For the text-containing cell, return its midpoint in (X, Y) coordinate format. 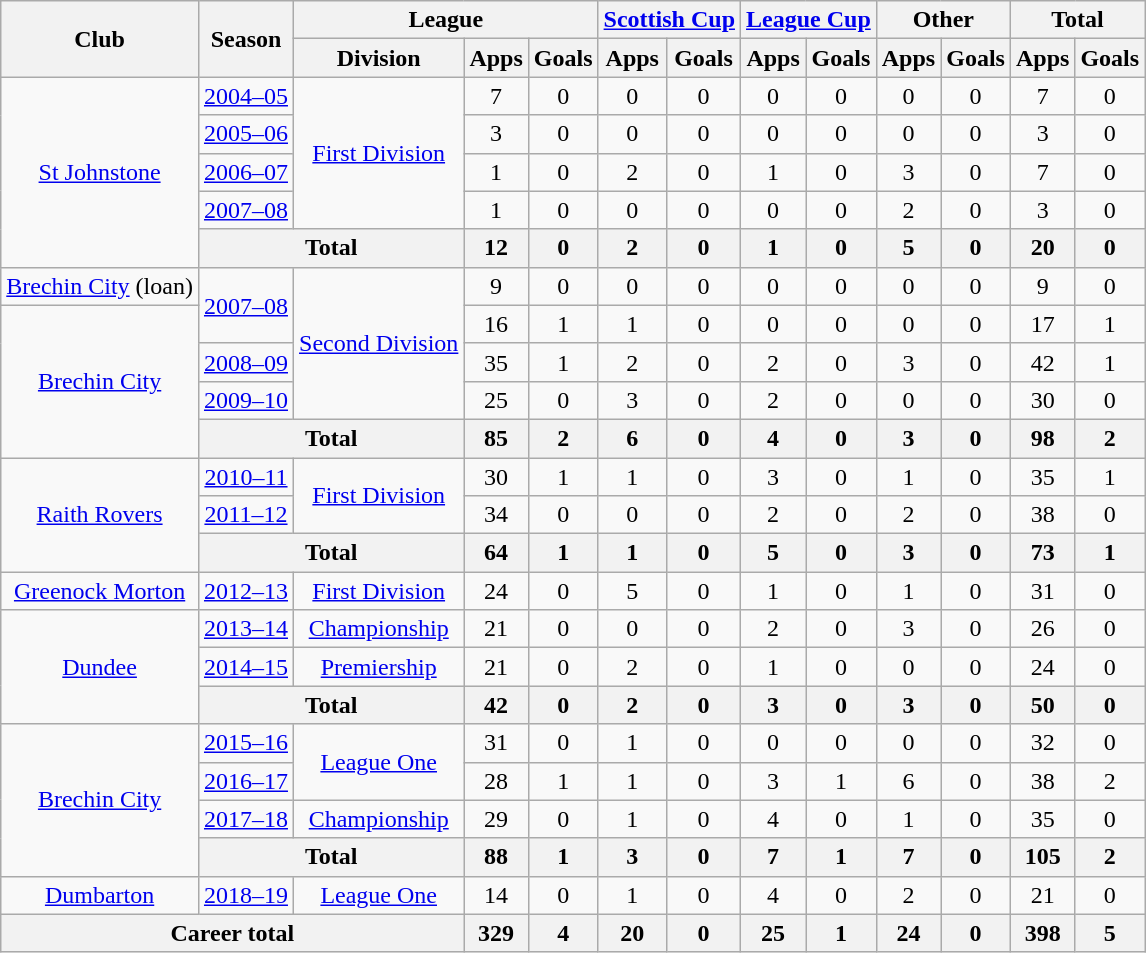
Dundee (100, 667)
64 (496, 553)
85 (496, 438)
2018–19 (246, 895)
2015–16 (246, 743)
2011–12 (246, 515)
28 (496, 781)
Raith Rovers (100, 515)
50 (1042, 705)
2008–09 (246, 362)
88 (496, 857)
League Cup (809, 20)
105 (1042, 857)
398 (1042, 933)
Greenock Morton (100, 591)
16 (496, 324)
2004–05 (246, 96)
Scottish Cup (669, 20)
98 (1042, 438)
Season (246, 39)
St Johnstone (100, 172)
2009–10 (246, 400)
2014–15 (246, 667)
Brechin City (loan) (100, 286)
2016–17 (246, 781)
2017–18 (246, 819)
2005–06 (246, 134)
Other (943, 20)
Dumbarton (100, 895)
Division (379, 58)
Premiership (379, 667)
2012–13 (246, 591)
2013–14 (246, 629)
329 (496, 933)
Second Division (379, 343)
2010–11 (246, 477)
12 (496, 248)
Career total (232, 933)
2006–07 (246, 172)
League (446, 20)
29 (496, 819)
17 (1042, 324)
32 (1042, 743)
Club (100, 39)
73 (1042, 553)
34 (496, 515)
26 (1042, 629)
14 (496, 895)
